Search for the cell housing the specified text and yield its [X, Y] center coordinate. 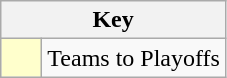
Teams to Playoffs [134, 58]
Key [114, 20]
